Search for the cell housing the specified text and yield its (x, y) center coordinate. 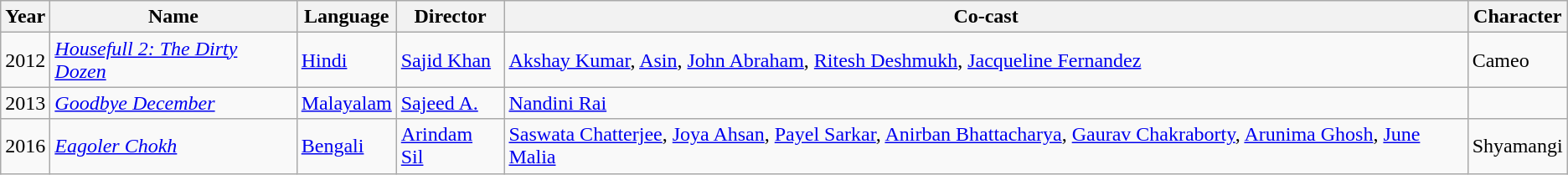
2013 (25, 103)
Cameo (1518, 60)
Co-cast (986, 17)
Goodbye December (173, 103)
Sajeed A. (451, 103)
2012 (25, 60)
Nandini Rai (986, 103)
Shyamangi (1518, 146)
Saswata Chatterjee, Joya Ahsan, Payel Sarkar, Anirban Bhattacharya, Gaurav Chakraborty, Arunima Ghosh, June Malia (986, 146)
2016 (25, 146)
Arindam Sil (451, 146)
Year (25, 17)
Name (173, 17)
Housefull 2: The Dirty Dozen (173, 60)
Malayalam (347, 103)
Akshay Kumar, Asin, John Abraham, Ritesh Deshmukh, Jacqueline Fernandez (986, 60)
Hindi (347, 60)
Sajid Khan (451, 60)
Bengali (347, 146)
Character (1518, 17)
Eagoler Chokh (173, 146)
Director (451, 17)
Language (347, 17)
